Provide the (X, Y) coordinate of the cell's center where the given text is located.  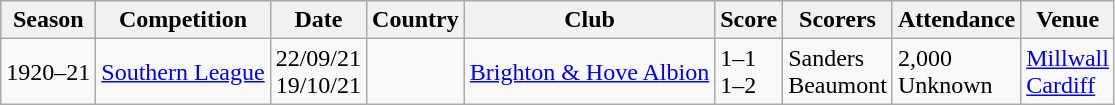
Score (749, 20)
Competition (183, 20)
Venue (1068, 20)
Season (48, 20)
Country (416, 20)
1–11–2 (749, 72)
Brighton & Hove Albion (589, 72)
2,000Unknown (956, 72)
Attendance (956, 20)
Southern League (183, 72)
1920–21 (48, 72)
Date (318, 20)
Club (589, 20)
MillwallCardiff (1068, 72)
22/09/2119/10/21 (318, 72)
Scorers (838, 20)
SandersBeaumont (838, 72)
